Determine the (x, y) coordinate at the center of the cell enclosing the given text.  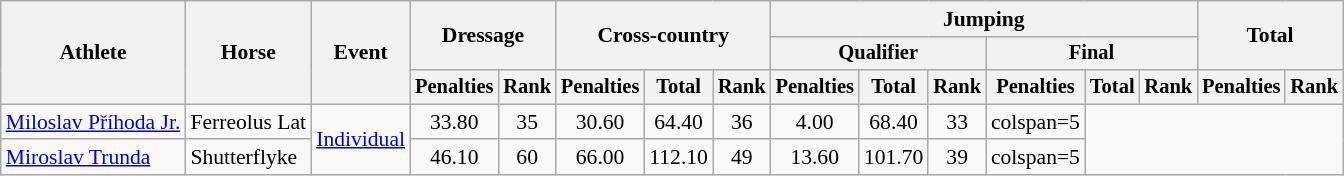
101.70 (894, 158)
Cross-country (664, 36)
60 (527, 158)
Qualifier (878, 54)
112.10 (678, 158)
Event (360, 52)
Ferreolus Lat (248, 122)
36 (742, 122)
Athlete (94, 52)
68.40 (894, 122)
33 (957, 122)
Miroslav Trunda (94, 158)
Horse (248, 52)
4.00 (815, 122)
35 (527, 122)
13.60 (815, 158)
Individual (360, 140)
Final (1092, 54)
49 (742, 158)
Shutterflyke (248, 158)
Miloslav Příhoda Jr. (94, 122)
Dressage (483, 36)
39 (957, 158)
64.40 (678, 122)
Jumping (984, 19)
66.00 (600, 158)
30.60 (600, 122)
46.10 (454, 158)
33.80 (454, 122)
